For the text-containing cell, return its midpoint in [X, Y] coordinate format. 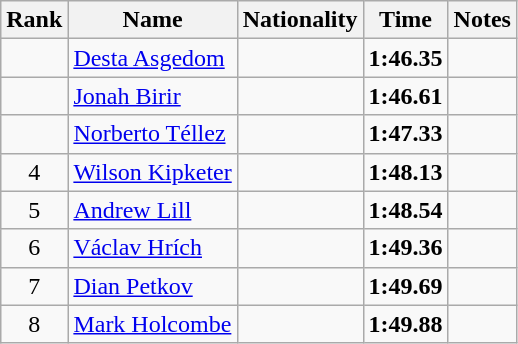
1:49.88 [406, 324]
1:48.54 [406, 210]
Václav Hrích [152, 248]
1:48.13 [406, 172]
5 [34, 210]
4 [34, 172]
1:49.69 [406, 286]
Jonah Birir [152, 96]
7 [34, 286]
Name [152, 20]
1:46.61 [406, 96]
Notes [482, 20]
Mark Holcombe [152, 324]
Andrew Lill [152, 210]
Rank [34, 20]
Norberto Téllez [152, 134]
Nationality [300, 20]
Desta Asgedom [152, 58]
Time [406, 20]
Dian Petkov [152, 286]
Wilson Kipketer [152, 172]
1:49.36 [406, 248]
8 [34, 324]
1:46.35 [406, 58]
6 [34, 248]
1:47.33 [406, 134]
